Pinpoint the cell where the given text exists, returning its (x, y) midpoint coordinate. 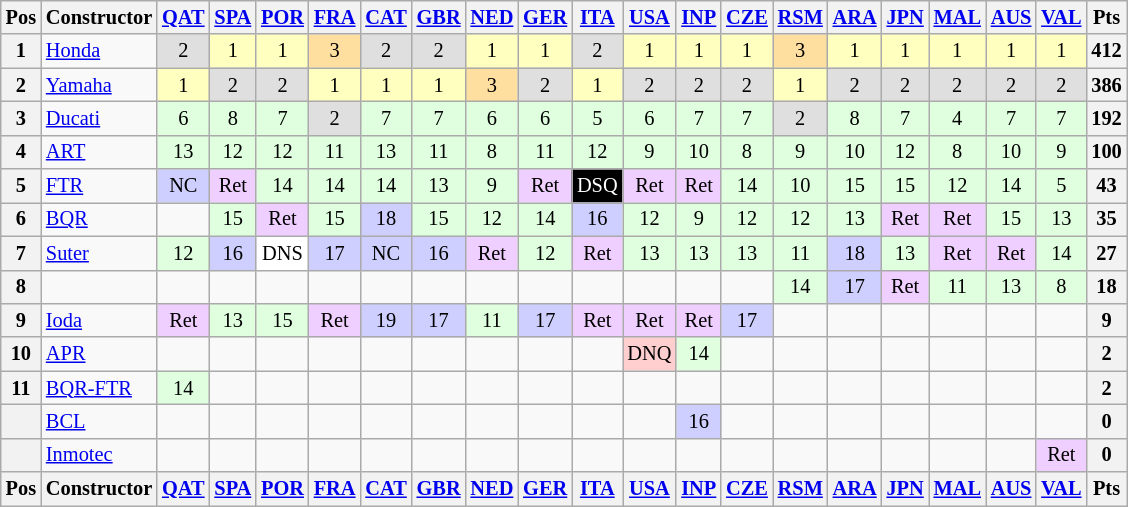
DSQ (597, 186)
Inmotec (99, 455)
BCL (99, 421)
BQR-FTR (99, 388)
DNQ (650, 354)
19 (386, 320)
FTR (99, 186)
412 (1106, 51)
APR (99, 354)
DNS (282, 253)
35 (1106, 219)
Suter (99, 253)
43 (1106, 186)
ART (99, 152)
Ioda (99, 320)
Ducati (99, 118)
Yamaha (99, 85)
BQR (99, 219)
Honda (99, 51)
192 (1106, 118)
100 (1106, 152)
386 (1106, 85)
27 (1106, 253)
